Scan for the cell matching the given text and deliver its (X, Y) coordinate at center. 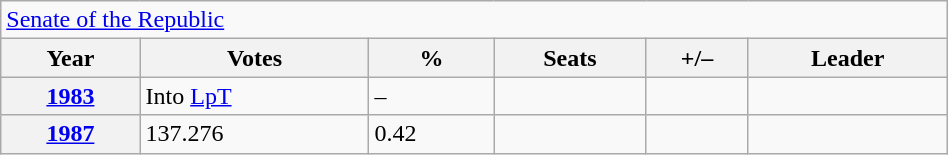
1983 (70, 96)
0.42 (432, 134)
% (432, 58)
1987 (70, 134)
Votes (254, 58)
Seats (570, 58)
Leader (848, 58)
+/– (697, 58)
Year (70, 58)
– (432, 96)
137.276 (254, 134)
Into LpT (254, 96)
Senate of the Republic (474, 20)
